Return the (X, Y) coordinate for the center point of the cell that contains the specified text.  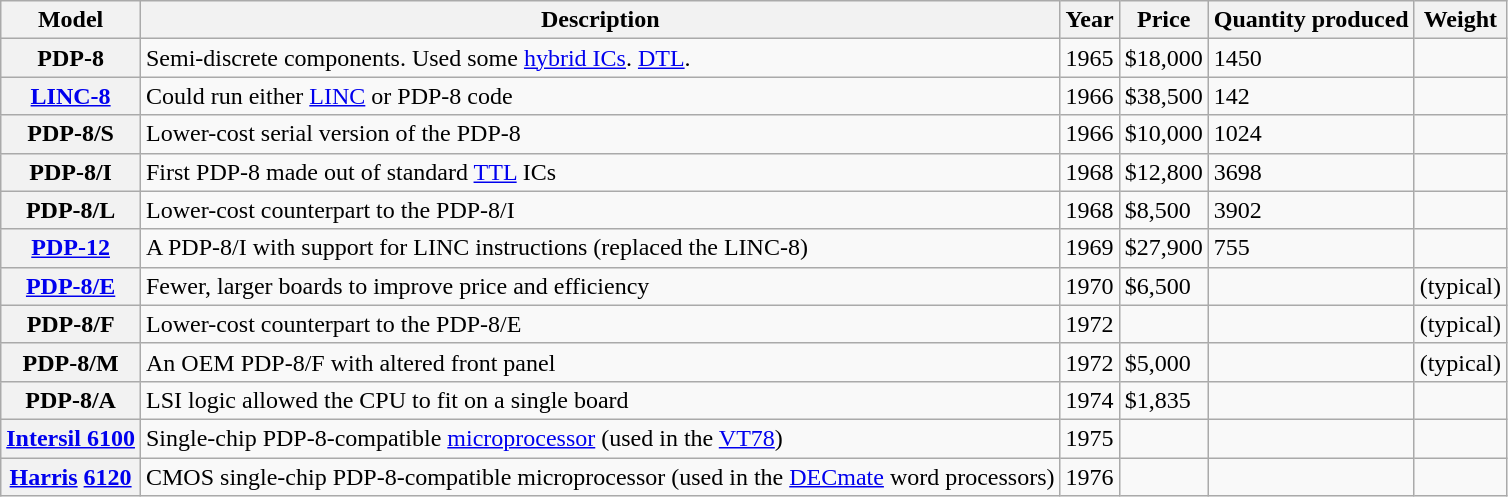
PDP-8/M (71, 362)
$27,900 (1164, 248)
1965 (1090, 58)
Fewer, larger boards to improve price and efficiency (600, 286)
$10,000 (1164, 134)
Weight (1460, 20)
LSI logic allowed the CPU to fit on a single board (600, 400)
Description (600, 20)
Quantity produced (1311, 20)
Could run either LINC or PDP-8 code (600, 96)
CMOS single-chip PDP-8-compatible microprocessor (used in the DECmate word processors) (600, 477)
$1,835 (1164, 400)
Single-chip PDP-8-compatible microprocessor (used in the VT78) (600, 438)
PDP-8/A (71, 400)
Lower-cost counterpart to the PDP-8/I (600, 210)
1974 (1090, 400)
Semi-discrete components. Used some hybrid ICs. DTL. (600, 58)
First PDP-8 made out of standard TTL ICs (600, 172)
An OEM PDP-8/F with altered front panel (600, 362)
1975 (1090, 438)
$5,000 (1164, 362)
PDP-8/F (71, 324)
A PDP-8/I with support for LINC instructions (replaced the LINC-8) (600, 248)
Intersil 6100 (71, 438)
1024 (1311, 134)
$12,800 (1164, 172)
Harris 6120 (71, 477)
PDP-8/L (71, 210)
1450 (1311, 58)
$18,000 (1164, 58)
$38,500 (1164, 96)
PDP-8/E (71, 286)
Lower-cost counterpart to the PDP-8/E (600, 324)
Year (1090, 20)
1970 (1090, 286)
PDP-8/S (71, 134)
142 (1311, 96)
PDP-8/I (71, 172)
1976 (1090, 477)
LINC-8 (71, 96)
Model (71, 20)
3698 (1311, 172)
Lower-cost serial version of the PDP-8 (600, 134)
1969 (1090, 248)
$8,500 (1164, 210)
PDP-12 (71, 248)
3902 (1311, 210)
$6,500 (1164, 286)
Price (1164, 20)
755 (1311, 248)
PDP-8 (71, 58)
